From the cell containing the given text, extract its center point as [x, y] coordinate. 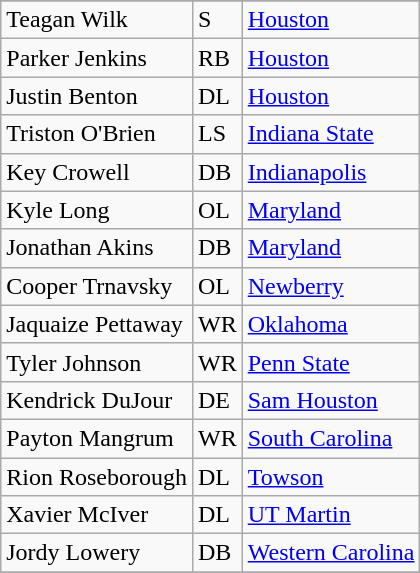
Jonathan Akins [97, 248]
Tyler Johnson [97, 362]
Penn State [331, 362]
S [217, 20]
South Carolina [331, 438]
Kyle Long [97, 210]
UT Martin [331, 515]
DE [217, 400]
Payton Mangrum [97, 438]
Jaquaize Pettaway [97, 324]
Rion Roseborough [97, 477]
Jordy Lowery [97, 553]
Justin Benton [97, 96]
Key Crowell [97, 172]
LS [217, 134]
Parker Jenkins [97, 58]
Oklahoma [331, 324]
Sam Houston [331, 400]
Indianapolis [331, 172]
Newberry [331, 286]
Cooper Trnavsky [97, 286]
Towson [331, 477]
RB [217, 58]
Kendrick DuJour [97, 400]
Teagan Wilk [97, 20]
Indiana State [331, 134]
Western Carolina [331, 553]
Xavier McIver [97, 515]
Triston O'Brien [97, 134]
